Return the (x, y) coordinate for the center point of the cell that contains the specified text.  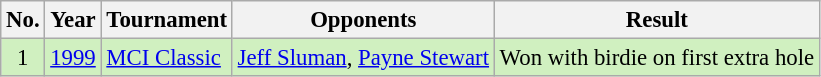
MCI Classic (166, 58)
Won with birdie on first extra hole (656, 58)
Opponents (363, 20)
1 (23, 58)
1999 (73, 58)
No. (23, 20)
Tournament (166, 20)
Year (73, 20)
Jeff Sluman, Payne Stewart (363, 58)
Result (656, 20)
